Find where the given text appears and provide that cell's center as [x, y] coordinate. 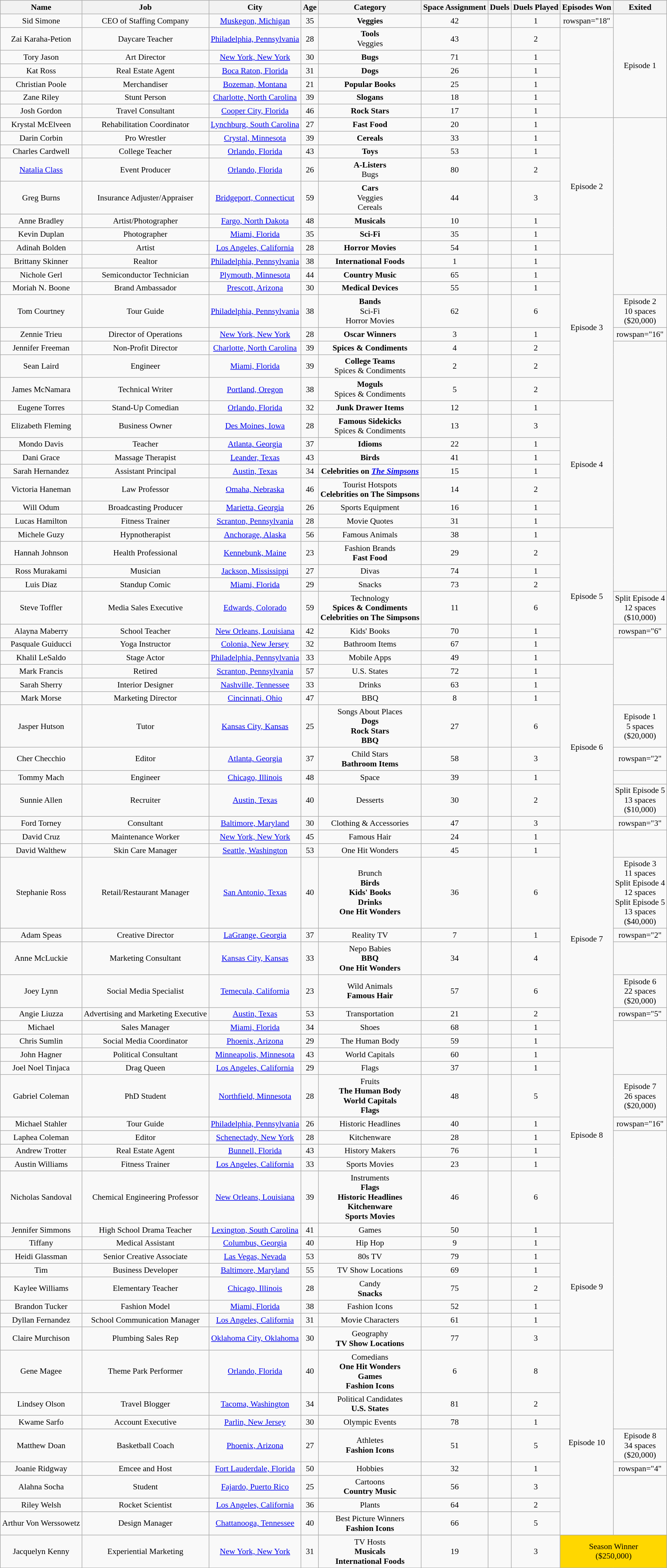
Semiconductor Technician [146, 275]
Tacoma, Washington [255, 1404]
Tiffany [41, 1243]
Omaha, Nebraska [255, 489]
Stunt Person [146, 98]
Marietta, Georgia [255, 508]
Greg Burns [41, 198]
Zane Riley [41, 98]
Musicals [370, 221]
Moriah N. Boone [41, 288]
History Makers [370, 1151]
School Communication Manager [146, 1320]
Nicholas Sandoval [41, 1197]
68 [454, 1028]
Nepo BabiesBBQOne Hit Wonders [370, 958]
Portland, Oregon [255, 389]
Episodes Won [587, 7]
rowspan="3" [640, 824]
Natalia Class [41, 170]
Episode 15 spaces($20,000) [640, 726]
Episode 4 [587, 464]
World Capitals [370, 1055]
24 [454, 837]
49 [454, 658]
Chris Sumlin [41, 1041]
80s TV [370, 1257]
Social Media Specialist [146, 991]
James McNamara [41, 389]
13 [454, 426]
Age [310, 7]
Jacquelyn Kenny [41, 1552]
Split Episode 513 spaces($10,000) [640, 800]
The Human Body [370, 1041]
Episode 210 spaces($20,000) [640, 312]
rowspan="5" [640, 1014]
PhD Student [146, 1096]
Mobile Apps [370, 658]
Assistant Principal [146, 471]
Broadcasting Producer [146, 508]
Space [370, 777]
Shoes [370, 1028]
Art Director [146, 57]
Split Episode 412 spaces($10,000) [640, 608]
Chemical Engineering Professor [146, 1197]
Toys [370, 152]
Maintenance Worker [146, 837]
Heidi Glassman [41, 1257]
Travel Blogger [146, 1404]
Nichole Gerl [41, 275]
15 [454, 471]
10 [454, 221]
Victoria Haneman [41, 489]
College Teacher [146, 152]
Law Professor [146, 489]
Experiential Marketing [146, 1552]
Kwame Sarfo [41, 1422]
Kevin Duplan [41, 234]
InstrumentsFlagsHistoric HeadlinesKitchenwareSports Movies [370, 1197]
71 [454, 57]
Interior Designer [146, 685]
Account Executive [146, 1422]
Skin Care Manager [146, 850]
Marketing Director [146, 698]
Luis Diaz [41, 585]
Movie Characters [370, 1320]
Michael Stahler [41, 1124]
20 [454, 125]
Bunnell, Florida [255, 1151]
AthletesFashion Icons [370, 1446]
Bugs [370, 57]
MogulsSpices & Condiments [370, 389]
Advertising and Marketing Executive [146, 1014]
Horror Movies [370, 248]
Mark Francis [41, 672]
Idioms [370, 444]
Des Moines, Iowa [255, 426]
Minneapolis, Minnesota [255, 1055]
Marketing Consultant [146, 958]
Flags [370, 1068]
Alahna Socha [41, 1487]
U.S. States [370, 672]
David Walthew [41, 850]
Realtor [146, 261]
Lucas Hamilton [41, 521]
Director of Operations [146, 335]
Boca Raton, Florida [255, 71]
Country Music [370, 275]
Episode 5 [587, 596]
19 [454, 1552]
Job [146, 7]
Angie Liuzza [41, 1014]
John Hagner [41, 1055]
51 [454, 1446]
Gabriel Coleman [41, 1096]
Schenectady, New York [255, 1137]
Media Sales Executive [146, 608]
Plumbing Sales Rep [146, 1338]
Laphea Coleman [41, 1137]
Plymouth, Minnesota [255, 275]
Will Odum [41, 508]
Games [370, 1230]
Hip Hop [370, 1243]
Anchorage, Alaska [255, 535]
Rock Stars [370, 111]
Historic Headlines [370, 1124]
GeographyTV Show Locations [370, 1338]
Stand-Up Comedian [146, 408]
rowspan="6" [640, 631]
Child StarsBathroom Items [370, 759]
Spices & Condiments [370, 348]
Songs About PlacesDogsRock StarsBBQ [370, 726]
Kat Ross [41, 71]
79 [454, 1257]
CEO of Staffing Company [146, 21]
Medical Assistant [146, 1243]
One Hit Wonders [370, 850]
67 [454, 644]
Colonia, New Jersey [255, 644]
Transportation [370, 1014]
17 [454, 111]
Wild AnimalsFamous Hair [370, 991]
Popular Books [370, 84]
FruitsThe Human BodyWorld CapitalsFlags [370, 1096]
Anne McLuckie [41, 958]
Recruiter [146, 800]
Rocket Scientist [146, 1505]
Muskegon, Michigan [255, 21]
Eugene Torres [41, 408]
Fashion BrandsFast Food [370, 553]
Movie Quotes [370, 521]
Seattle, Washington [255, 850]
Kitchenware [370, 1137]
San Antonio, Texas [255, 893]
Divas [370, 571]
Jennifer Simmons [41, 1230]
Elizabeth Fleming [41, 426]
Sports Equipment [370, 508]
Business Developer [146, 1270]
58 [454, 759]
Fajardo, Puerto Rico [255, 1487]
BrunchBirdsKids' BooksDrinksOne Hit Wonders [370, 893]
Lexington, South Carolina [255, 1230]
Sarah Sherry [41, 685]
Retail/Restaurant Manager [146, 893]
Travel Consultant [146, 111]
Columbus, Georgia [255, 1243]
Oklahoma City, Oklahoma [255, 1338]
Temecula, California [255, 991]
18 [454, 98]
Sean Laird [41, 366]
77 [454, 1338]
Gene Magee [41, 1371]
Emcee and Host [146, 1469]
Desserts [370, 800]
Austin Williams [41, 1165]
Snacks [370, 585]
Kennebunk, Maine [255, 553]
Social Media Coordinator [146, 1041]
14 [454, 489]
Cher Checchio [41, 759]
Cincinnati, Ohio [255, 698]
Theme Park Performer [146, 1371]
Lynchburg, South Carolina [255, 125]
City [255, 7]
Brittany Skinner [41, 261]
Best Picture WinnersFashion Icons [370, 1524]
Name [41, 7]
Yoga Instructor [146, 644]
Episode 10 [587, 1443]
Dogs [370, 71]
Duels [500, 7]
Rehabilitation Coordinator [146, 125]
61 [454, 1320]
Pro Wrestler [146, 138]
16 [454, 508]
A-ListersBugs [370, 170]
Steve Toffler [41, 608]
High School Drama Teacher [146, 1230]
Edwards, Colorado [255, 608]
Bridgeport, Connecticut [255, 198]
Stage Actor [146, 658]
Fast Food [370, 125]
Jackson, Mississippi [255, 571]
Daycare Teacher [146, 39]
Krystal McElveen [41, 125]
Episode 834 spaces($20,000) [640, 1446]
Dyllan Fernandez [41, 1320]
Zai Karaha-Petion [41, 39]
CandySnacks [370, 1289]
Mark Morse [41, 698]
LaGrange, Georgia [255, 935]
Adam Speas [41, 935]
Teacher [146, 444]
Clothing & Accessories [370, 824]
Anne Bradley [41, 221]
Sports Movies [370, 1165]
BBQ [370, 698]
Sid Simone [41, 21]
Category [370, 7]
Drag Queen [146, 1068]
Hypnotherapist [146, 535]
Sarah Hernandez [41, 471]
Joel Noel Tinjaca [41, 1068]
Photographer [146, 234]
Tim [41, 1270]
Kaylee Williams [41, 1289]
CarsVeggiesCereals [370, 198]
Nashville, Tennessee [255, 685]
Northfield, Minnesota [255, 1096]
Jasper Hutson [41, 726]
Charles Cardwell [41, 152]
Matthew Doan [41, 1446]
Brand Ambassador [146, 288]
22 [454, 444]
Artist [146, 248]
Medical Devices [370, 288]
Fashion Icons [370, 1307]
Musician [146, 571]
Merchandiser [146, 84]
Oscar Winners [370, 335]
Non-Profit Director [146, 348]
Andrew Trotter [41, 1151]
69 [454, 1270]
63 [454, 685]
Famous SidekicksSpices & Condiments [370, 426]
Episode 8 [587, 1135]
Michael [41, 1028]
School Teacher [146, 631]
Tourist HotspotsCelebrities on The Simpsons [370, 489]
Bozeman, Montana [255, 84]
Joanie Ridgway [41, 1469]
Las Vegas, Nevada [255, 1257]
Darin Corbin [41, 138]
Kids' Books [370, 631]
Episode 311 spacesSplit Episode 412 spacesSplit Episode 513 spaces($40,000) [640, 893]
Adinah Bolden [41, 248]
Michele Guzy [41, 535]
David Cruz [41, 837]
TechnologySpices & CondimentsCelebrities on The Simpsons [370, 608]
Massage Therapist [146, 458]
Prescott, Arizona [255, 288]
Lindsey Olson [41, 1404]
52 [454, 1307]
Creative Director [146, 935]
College TeamsSpices & Condiments [370, 366]
ComediansOne Hit WondersGamesFashion Icons [370, 1371]
Tom Courtney [41, 312]
Parlin, New Jersey [255, 1422]
Fashion Model [146, 1307]
International Foods [370, 261]
Bathroom Items [370, 644]
60 [454, 1055]
Tommy Mach [41, 777]
Veggies [370, 21]
Olympic Events [370, 1422]
11 [454, 608]
Insurance Adjuster/Appraiser [146, 198]
Jennifer Freeman [41, 348]
Hobbies [370, 1469]
Health Professional [146, 553]
CartoonsCountry Music [370, 1487]
Elementary Teacher [146, 1289]
Celebrities on The Simpsons [370, 471]
Hannah Johnson [41, 553]
Exited [640, 7]
Leander, Texas [255, 458]
66 [454, 1524]
62 [454, 312]
Crystal, Minnesota [255, 138]
Episode 2 [587, 186]
Riley Welsh [41, 1505]
72 [454, 672]
Drinks [370, 685]
Political Consultant [146, 1055]
Cooper City, Florida [255, 111]
Student [146, 1487]
TV Show Locations [370, 1270]
9 [454, 1243]
Episode 3 [587, 327]
Christian Poole [41, 84]
Joey Lynn [41, 991]
Dani Grace [41, 458]
Design Manager [146, 1524]
Cereals [370, 138]
rowspan="18" [587, 21]
Claire Murchison [41, 1338]
Senior Creative Associate [146, 1257]
rowspan="4" [640, 1469]
Basketball Coach [146, 1446]
Event Producer [146, 170]
Sales Manager [146, 1028]
Standup Comic [146, 585]
54 [454, 248]
Episode 726 spaces($20,000) [640, 1096]
Slogans [370, 98]
Episode 1 [640, 66]
Mondo Davis [41, 444]
Ross Murakami [41, 571]
74 [454, 571]
12 [454, 408]
Josh Gordon [41, 111]
ToolsVeggies [370, 39]
Plants [370, 1505]
Junk Drawer Items [370, 408]
76 [454, 1151]
Episode 7 [587, 939]
73 [454, 585]
Duels Played [535, 7]
Consultant [146, 824]
Fort Lauderdale, Florida [255, 1469]
Stephanie Ross [41, 893]
Technical Writer [146, 389]
64 [454, 1505]
Business Owner [146, 426]
Alayna Maberry [41, 631]
70 [454, 631]
65 [454, 275]
Zennie Trieu [41, 335]
80 [454, 170]
Tutor [146, 726]
Political CandidatesU.S. States [370, 1404]
Reality TV [370, 935]
81 [454, 1404]
Khalil LeSaldo [41, 658]
Episode 6 [587, 748]
Brandon Tucker [41, 1307]
7 [454, 935]
Sci-Fi [370, 234]
75 [454, 1289]
Pasquale Guiducci [41, 644]
Artist/Photographer [146, 221]
Arthur Von Werssowetz [41, 1524]
Space Assignment [454, 7]
Ford Torney [41, 824]
Episode 9 [587, 1287]
Birds [370, 458]
Retired [146, 672]
Famous Animals [370, 535]
78 [454, 1422]
Chattanooga, Tennessee [255, 1524]
Episode 622 spaces($20,000) [640, 991]
Tory Jason [41, 57]
Fargo, North Dakota [255, 221]
Sunnie Allen [41, 800]
Famous Hair [370, 837]
Season Winner($250,000) [614, 1552]
TV HostsMusicalsInternational Foods [370, 1552]
BandsSci-FiHorror Movies [370, 312]
